Search for the cell housing the specified text and yield its (x, y) center coordinate. 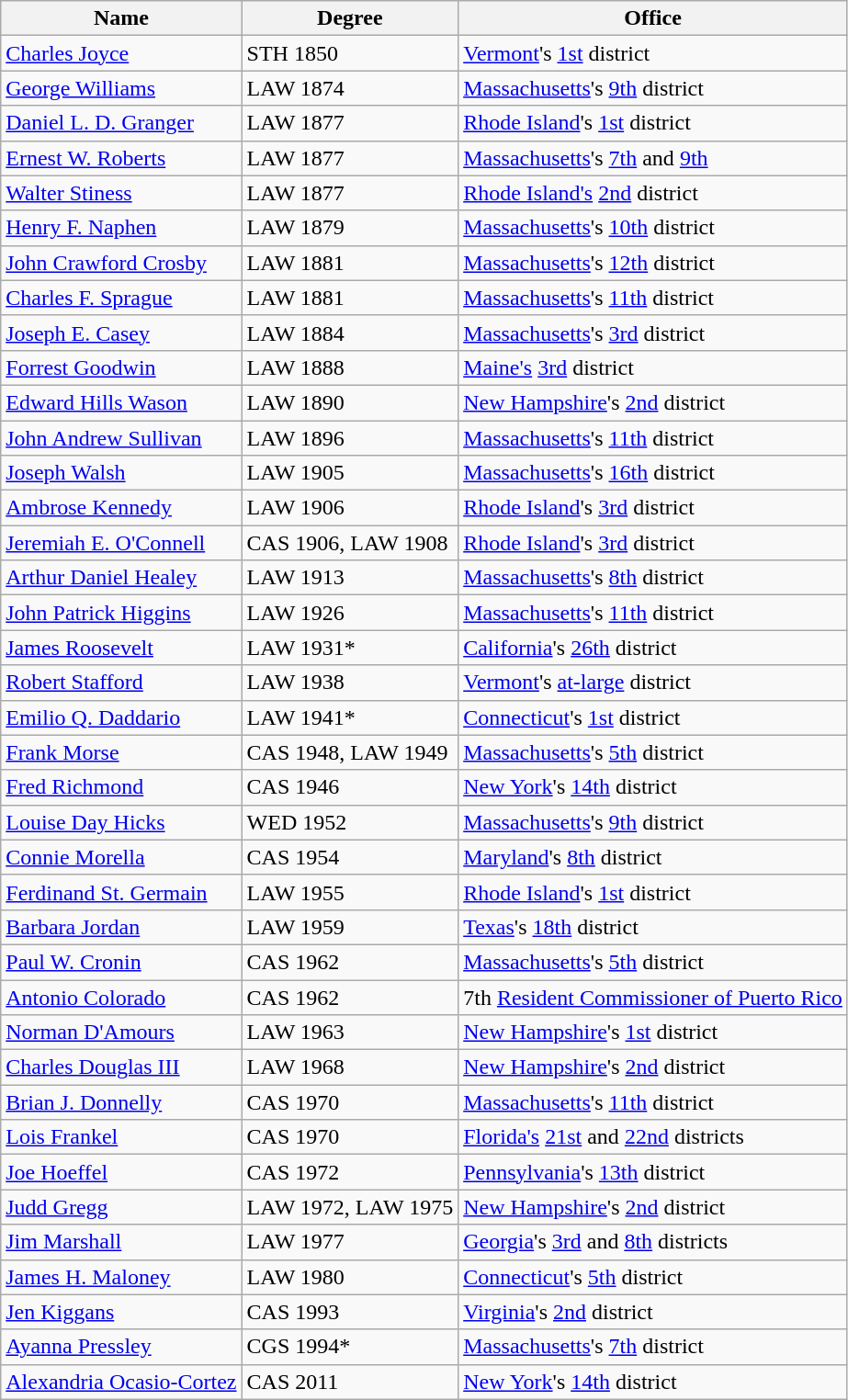
Fred Richmond (121, 787)
LAW 1977 (350, 1242)
WED 1952 (350, 822)
LAW 1941* (350, 717)
George Williams (121, 88)
Ferdinand St. Germain (121, 892)
John Patrick Higgins (121, 613)
Massachusetts's 7th district (653, 1347)
Massachusetts's 10th district (653, 228)
Maine's 3rd district (653, 367)
LAW 1931* (350, 648)
Emilio Q. Daddario (121, 717)
STH 1850 (350, 53)
Massachusetts's 3rd district (653, 333)
Walter Stiness (121, 193)
CAS 1946 (350, 787)
Charles F. Sprague (121, 298)
Paul W. Cronin (121, 962)
Norman D'Amours (121, 1033)
LAW 1963 (350, 1033)
Jeremiah E. O'Connell (121, 543)
Lois Frankel (121, 1137)
LAW 1926 (350, 613)
Antonio Colorado (121, 997)
CAS 2011 (350, 1382)
Texas's 18th district (653, 927)
Charles Joyce (121, 53)
Connecticut's 5th district (653, 1277)
LAW 1884 (350, 333)
Barbara Jordan (121, 927)
Robert Stafford (121, 683)
LAW 1879 (350, 228)
Brian J. Donnelly (121, 1102)
Charles Douglas III (121, 1067)
Maryland's 8th district (653, 857)
Vermont's 1st district (653, 53)
Rhode Island's 2nd district (653, 193)
CAS 1906, LAW 1908 (350, 543)
Massachusetts's 16th district (653, 473)
LAW 1980 (350, 1277)
Jim Marshall (121, 1242)
Frank Morse (121, 752)
Joseph E. Casey (121, 333)
Florida's 21st and 22nd districts (653, 1137)
Jen Kiggans (121, 1312)
Connie Morella (121, 857)
Louise Day Hicks (121, 822)
California's 26th district (653, 648)
LAW 1913 (350, 578)
Ayanna Pressley (121, 1347)
CAS 1972 (350, 1172)
LAW 1938 (350, 683)
Name (121, 18)
Massachusetts's 8th district (653, 578)
John Andrew Sullivan (121, 438)
Joe Hoeffel (121, 1172)
Massachusetts's 7th and 9th (653, 158)
LAW 1888 (350, 367)
Degree (350, 18)
Arthur Daniel Healey (121, 578)
LAW 1905 (350, 473)
LAW 1959 (350, 927)
Office (653, 18)
CGS 1994* (350, 1347)
Edward Hills Wason (121, 402)
CAS 1954 (350, 857)
New Hampshire's 1st district (653, 1033)
LAW 1968 (350, 1067)
LAW 1906 (350, 508)
Daniel L. D. Granger (121, 123)
CAS 1993 (350, 1312)
LAW 1896 (350, 438)
Virginia's 2nd district (653, 1312)
Ambrose Kennedy (121, 508)
Massachusetts's 12th district (653, 263)
LAW 1890 (350, 402)
Forrest Goodwin (121, 367)
James Roosevelt (121, 648)
Vermont's at-large district (653, 683)
LAW 1972, LAW 1975 (350, 1207)
Alexandria Ocasio-Cortez (121, 1382)
Ernest W. Roberts (121, 158)
Henry F. Naphen (121, 228)
John Crawford Crosby (121, 263)
7th Resident Commissioner of Puerto Rico (653, 997)
Joseph Walsh (121, 473)
James H. Maloney (121, 1277)
CAS 1948, LAW 1949 (350, 752)
Pennsylvania's 13th district (653, 1172)
Connecticut's 1st district (653, 717)
Georgia's 3rd and 8th districts (653, 1242)
LAW 1874 (350, 88)
LAW 1955 (350, 892)
Judd Gregg (121, 1207)
